Search for the cell housing the specified text and yield its [x, y] center coordinate. 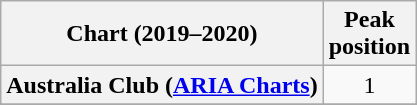
1 [369, 85]
Chart (2019–2020) [162, 34]
Australia Club (ARIA Charts) [162, 85]
Peakposition [369, 34]
